Identify which cell holds the provided text, then report its (X, Y) central coordinate. 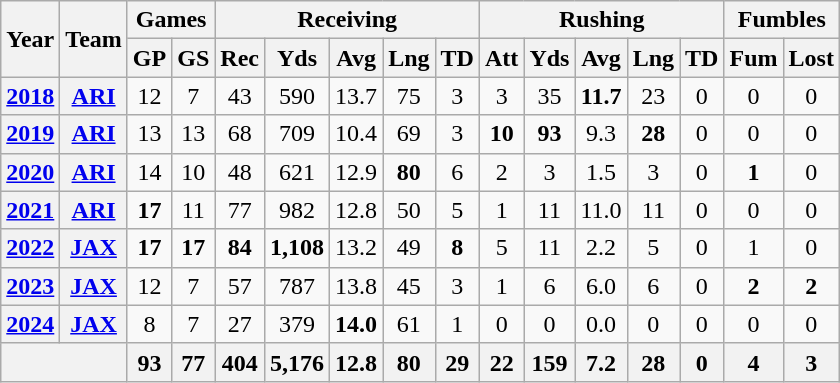
22 (501, 362)
Fum (754, 58)
Team (94, 39)
13.2 (356, 248)
13.7 (356, 96)
Games (170, 20)
379 (298, 324)
7.2 (601, 362)
GS (194, 58)
35 (550, 96)
68 (240, 134)
2021 (30, 210)
Lost (811, 58)
45 (409, 286)
787 (298, 286)
43 (240, 96)
Fumbles (782, 20)
6.0 (601, 286)
14.0 (356, 324)
57 (240, 286)
48 (240, 172)
13.8 (356, 286)
84 (240, 248)
10.4 (356, 134)
590 (298, 96)
11.7 (601, 96)
9.3 (601, 134)
709 (298, 134)
14 (149, 172)
5,176 (298, 362)
0.0 (601, 324)
2023 (30, 286)
4 (754, 362)
29 (457, 362)
GP (149, 58)
49 (409, 248)
Att (501, 58)
2.2 (601, 248)
2022 (30, 248)
27 (240, 324)
23 (653, 96)
159 (550, 362)
12.9 (356, 172)
621 (298, 172)
1,108 (298, 248)
2018 (30, 96)
69 (409, 134)
Rushing (601, 20)
75 (409, 96)
2024 (30, 324)
982 (298, 210)
61 (409, 324)
Rec (240, 58)
404 (240, 362)
Year (30, 39)
2019 (30, 134)
1.5 (601, 172)
Receiving (348, 20)
50 (409, 210)
11.0 (601, 210)
2020 (30, 172)
